Detect which cell encompasses the target text, then output its (X, Y) center coordinate. 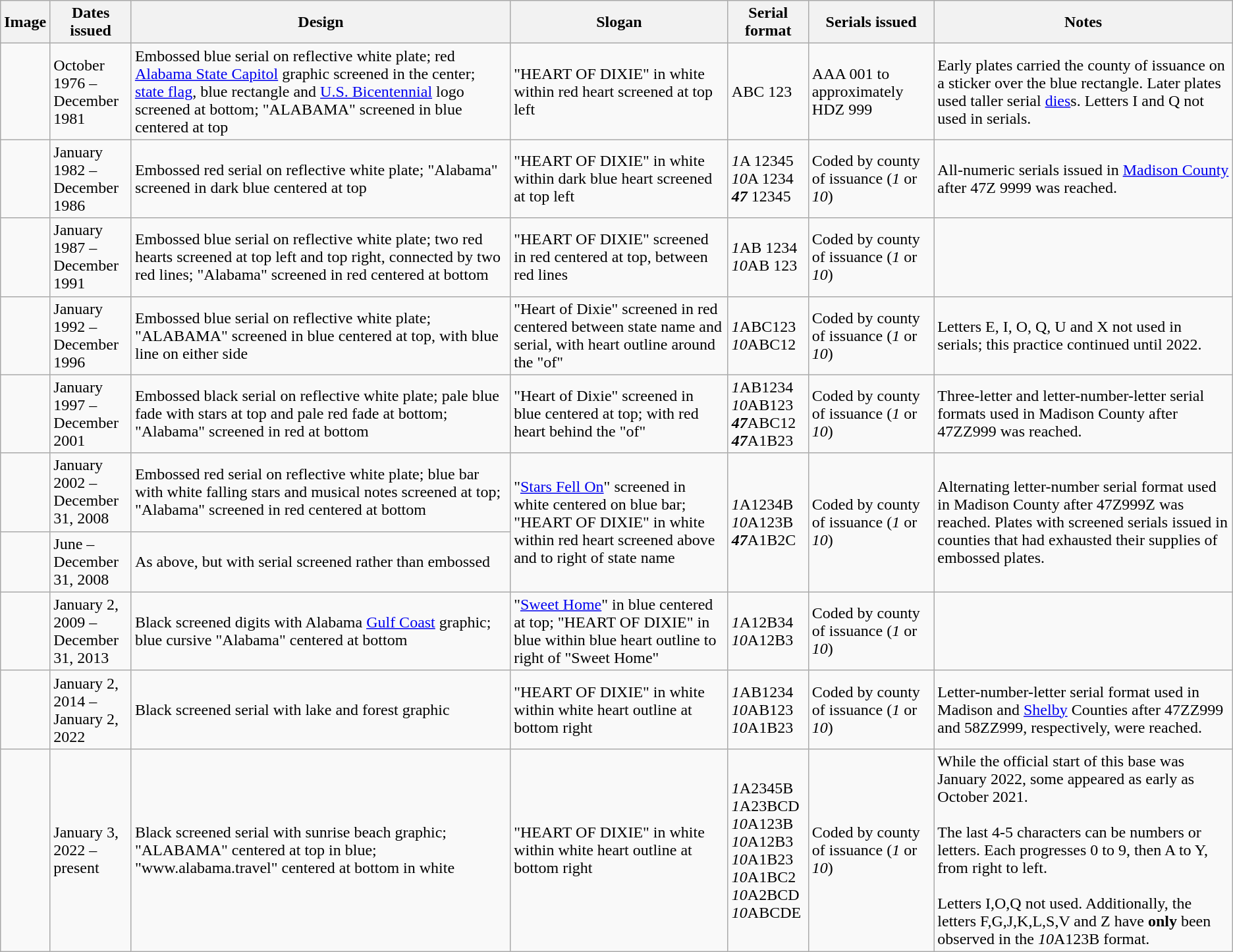
1AB123410AB12347ABC1247A1B23 (768, 413)
"HEART OF DIXIE" screened in red centered at top, between red lines (619, 257)
1A12B3410A12B3 (768, 631)
Three-letter and letter-number-letter serial formats used in Madison County after 47ZZ999 was reached. (1083, 413)
Design (320, 22)
"HEART OF DIXIE" in white within dark blue heart screened at top left (619, 179)
Black screened serial with lake and forest graphic (320, 710)
1A1234B10A123B47A1B2C (768, 523)
1A 1234510A 123447 12345 (768, 179)
January 2002 – December 31, 2008 (91, 492)
October 1976 – December 1981 (91, 92)
Letters E, I, O, Q, U and X not used in serials; this practice continued until 2022. (1083, 336)
All-numeric serials issued in Madison County after 47Z 9999 was reached. (1083, 179)
"Heart of Dixie" screened in red centered between state name and serial, with heart outline around the "of" (619, 336)
Embossed blue serial on reflective white plate; "ALABAMA" screened in blue centered at top, with blue line on either side (320, 336)
Serial format (768, 22)
1AB 123410AB 123 (768, 257)
1AB123410AB12310A1B23 (768, 710)
January 1992 – December 1996 (91, 336)
"HEART OF DIXIE" in white within red heart screened at top left (619, 92)
Serials issued (871, 22)
January 3, 2022 – present (91, 850)
Slogan (619, 22)
"Heart of Dixie" screened in blue centered at top; with red heart behind the "of" (619, 413)
Letter-number-letter serial format used in Madison and Shelby Counties after 47ZZ999 and 58ZZ999, respectively, were reached. (1083, 710)
January 1987 – December 1991 (91, 257)
Black screened digits with Alabama Gulf Coast graphic; blue cursive "Alabama" centered at bottom (320, 631)
January 1982 – December 1986 (91, 179)
Black screened serial with sunrise beach graphic; "ALABAMA" centered at top in blue; "www.alabama.travel" centered at bottom in white (320, 850)
As above, but with serial screened rather than embossed (320, 562)
1A2345B1A23BCD10A123B10A12B310A1B2310A1BC210A2BCD 10ABCDE (768, 850)
"Sweet Home" in blue centered at top; "HEART OF DIXIE" in blue within blue heart outline to right of "Sweet Home" (619, 631)
Embossed black serial on reflective white plate; pale blue fade with stars at top and pale red fade at bottom; "Alabama" screened in red at bottom (320, 413)
AAA 001 to approximately HDZ 999 (871, 92)
Image (25, 22)
ABC 123 (768, 92)
Embossed red serial on reflective white plate; "Alabama" screened in dark blue centered at top (320, 179)
January 2, 2009 – December 31, 2013 (91, 631)
Dates issued (91, 22)
January 1997 – December 2001 (91, 413)
1ABC12310ABC12 (768, 336)
"Stars Fell On" screened in white centered on blue bar; "HEART OF DIXIE" in white within red heart screened above and to right of state name (619, 523)
Notes (1083, 22)
June – December 31, 2008 (91, 562)
January 2, 2014 – January 2, 2022 (91, 710)
